Detect which cell encompasses the target text, then output its (x, y) center coordinate. 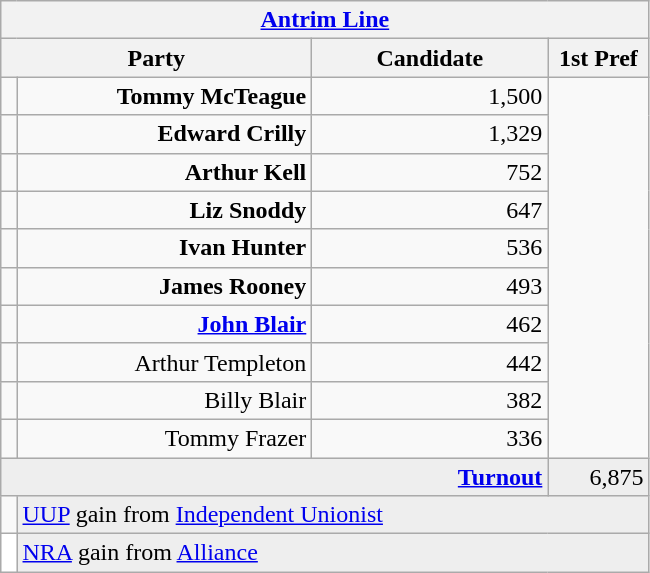
382 (430, 400)
752 (430, 172)
UUP gain from Independent Unionist (333, 515)
647 (430, 210)
NRA gain from Alliance (333, 553)
Arthur Templeton (164, 362)
Tommy Frazer (164, 438)
Ivan Hunter (164, 248)
Tommy McTeague (164, 96)
1,500 (430, 96)
Antrim Line (325, 20)
6,875 (598, 477)
Party (156, 58)
1,329 (430, 134)
442 (430, 362)
Turnout (274, 477)
462 (430, 324)
336 (430, 438)
Arthur Kell (164, 172)
James Rooney (164, 286)
493 (430, 286)
Billy Blair (164, 400)
Candidate (430, 58)
Liz Snoddy (164, 210)
536 (430, 248)
1st Pref (598, 58)
Edward Crilly (164, 134)
John Blair (164, 324)
